Identify which cell holds the provided text, then report its [X, Y] central coordinate. 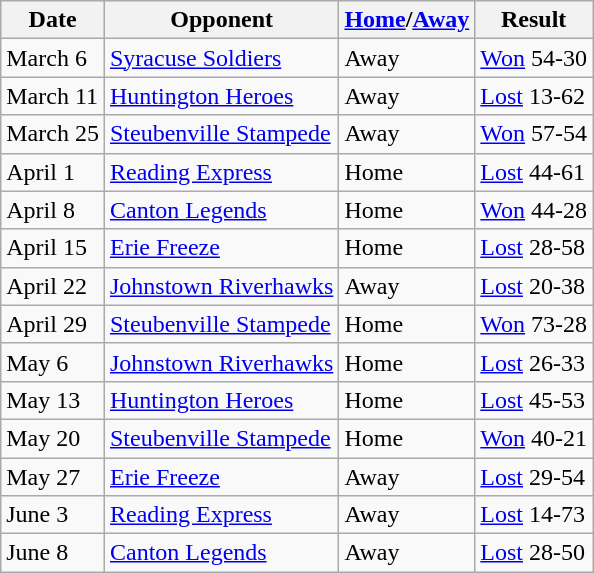
May 27 [53, 477]
March 25 [53, 134]
Lost 13-62 [534, 96]
Won 44-28 [534, 210]
Lost 28-50 [534, 553]
March 6 [53, 58]
Won 73-28 [534, 324]
Syracuse Soldiers [221, 58]
Won 54-30 [534, 58]
Lost 26-33 [534, 362]
Won 57-54 [534, 134]
April 8 [53, 210]
March 11 [53, 96]
May 13 [53, 400]
June 8 [53, 553]
Result [534, 20]
April 22 [53, 286]
Date [53, 20]
Won 40-21 [534, 438]
May 20 [53, 438]
Lost 44-61 [534, 172]
Home/Away [407, 20]
Lost 29-54 [534, 477]
May 6 [53, 362]
June 3 [53, 515]
Lost 28-58 [534, 248]
April 29 [53, 324]
April 1 [53, 172]
Lost 14-73 [534, 515]
Lost 45-53 [534, 400]
Lost 20-38 [534, 286]
April 15 [53, 248]
Opponent [221, 20]
